Return the [x, y] coordinate for the center point of the cell that contains the specified text.  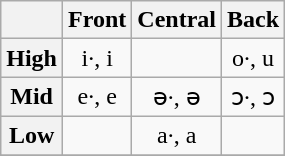
High [32, 58]
Central [177, 20]
Low [32, 135]
Front [98, 20]
ə·, ə [177, 97]
e·, e [98, 97]
Back [254, 20]
Mid [32, 97]
i·, i [98, 58]
ɔ·, ɔ [254, 97]
o·, u [254, 58]
a·, a [177, 135]
